Identify which cell holds the provided text, then report its [X, Y] central coordinate. 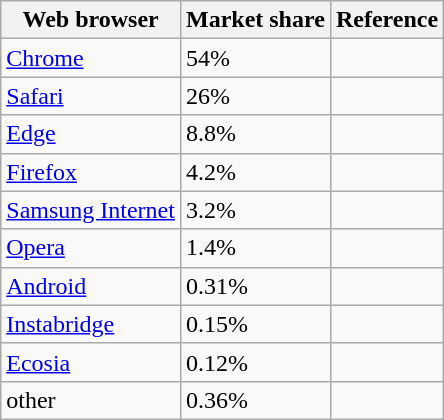
Samsung Internet [91, 210]
Web browser [91, 20]
0.15% [255, 324]
0.36% [255, 400]
8.8% [255, 134]
4.2% [255, 172]
Market share [255, 20]
Ecosia [91, 362]
Chrome [91, 58]
Opera [91, 248]
Reference [386, 20]
54% [255, 58]
0.31% [255, 286]
other [91, 400]
Firefox [91, 172]
Android [91, 286]
Instabridge [91, 324]
26% [255, 96]
0.12% [255, 362]
Edge [91, 134]
3.2% [255, 210]
Safari [91, 96]
1.4% [255, 248]
